Determine the [X, Y] coordinate at the center of the cell enclosing the given text.  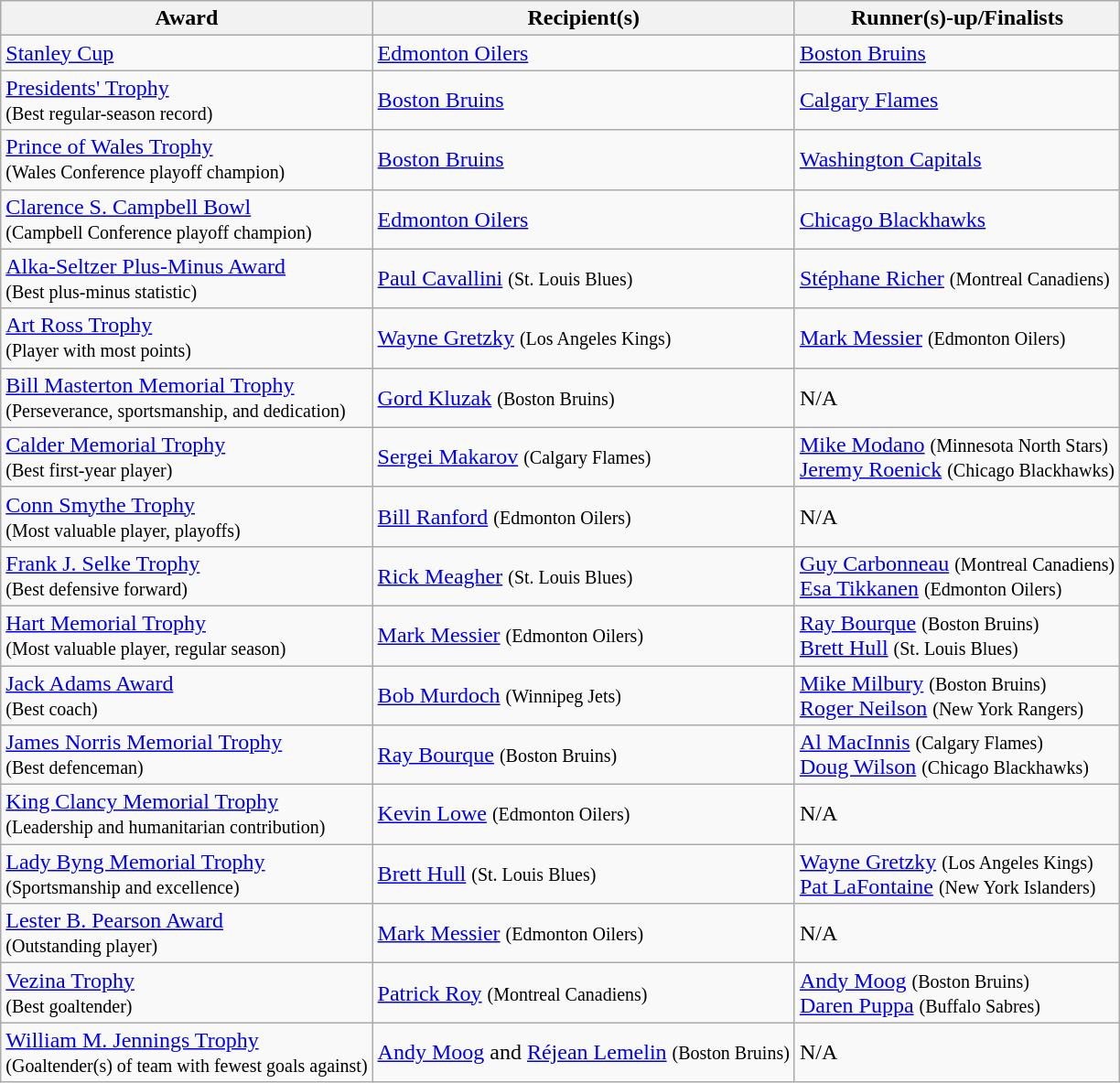
Andy Moog and Réjean Lemelin (Boston Bruins) [584, 1052]
Stéphane Richer (Montreal Canadiens) [957, 278]
Alka-Seltzer Plus-Minus Award(Best plus-minus statistic) [187, 278]
Jack Adams Award(Best coach) [187, 695]
Bill Ranford (Edmonton Oilers) [584, 516]
William M. Jennings Trophy(Goaltender(s) of team with fewest goals against) [187, 1052]
Award [187, 18]
Bob Murdoch (Winnipeg Jets) [584, 695]
Al MacInnis (Calgary Flames)Doug Wilson (Chicago Blackhawks) [957, 756]
Paul Cavallini (St. Louis Blues) [584, 278]
Prince of Wales Trophy(Wales Conference playoff champion) [187, 159]
James Norris Memorial Trophy(Best defenceman) [187, 756]
Calgary Flames [957, 101]
Kevin Lowe (Edmonton Oilers) [584, 814]
Mike Modano (Minnesota North Stars)Jeremy Roenick (Chicago Blackhawks) [957, 457]
Hart Memorial Trophy(Most valuable player, regular season) [187, 635]
Guy Carbonneau (Montreal Canadiens)Esa Tikkanen (Edmonton Oilers) [957, 576]
Clarence S. Campbell Bowl(Campbell Conference playoff champion) [187, 220]
Brett Hull (St. Louis Blues) [584, 874]
Lady Byng Memorial Trophy(Sportsmanship and excellence) [187, 874]
Patrick Roy (Montreal Canadiens) [584, 993]
Stanley Cup [187, 53]
Sergei Makarov (Calgary Flames) [584, 457]
Washington Capitals [957, 159]
Wayne Gretzky (Los Angeles Kings) [584, 338]
Rick Meagher (St. Louis Blues) [584, 576]
Wayne Gretzky (Los Angeles Kings)Pat LaFontaine (New York Islanders) [957, 874]
Gord Kluzak (Boston Bruins) [584, 397]
King Clancy Memorial Trophy(Leadership and humanitarian contribution) [187, 814]
Presidents' Trophy(Best regular-season record) [187, 101]
Frank J. Selke Trophy(Best defensive forward) [187, 576]
Ray Bourque (Boston Bruins)Brett Hull (St. Louis Blues) [957, 635]
Recipient(s) [584, 18]
Andy Moog (Boston Bruins)Daren Puppa (Buffalo Sabres) [957, 993]
Ray Bourque (Boston Bruins) [584, 756]
Calder Memorial Trophy(Best first-year player) [187, 457]
Art Ross Trophy(Player with most points) [187, 338]
Bill Masterton Memorial Trophy(Perseverance, sportsmanship, and dedication) [187, 397]
Chicago Blackhawks [957, 220]
Mike Milbury (Boston Bruins)Roger Neilson (New York Rangers) [957, 695]
Lester B. Pearson Award(Outstanding player) [187, 933]
Conn Smythe Trophy(Most valuable player, playoffs) [187, 516]
Vezina Trophy(Best goaltender) [187, 993]
Runner(s)-up/Finalists [957, 18]
